Provide the [x, y] coordinate of the cell's center where the given text is located.  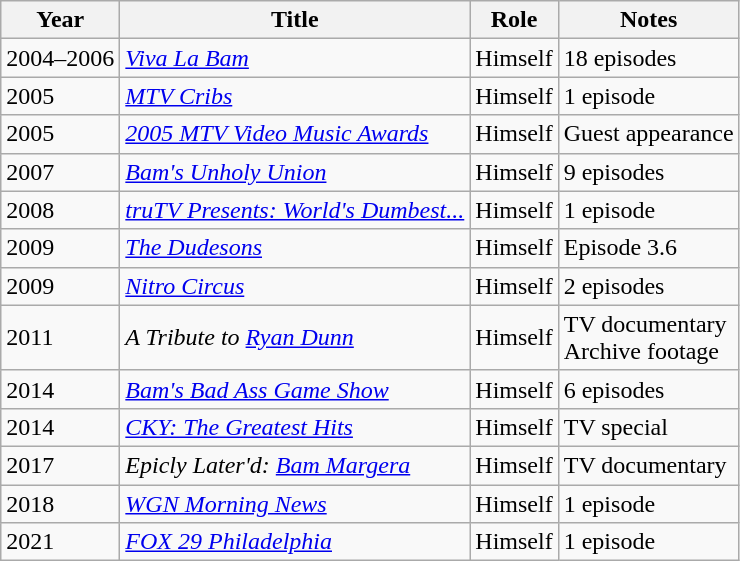
Title [295, 20]
TV documentary [648, 465]
Viva La Bam [295, 58]
MTV Cribs [295, 96]
Bam's Bad Ass Game Show [295, 389]
Role [514, 20]
FOX 29 Philadelphia [295, 542]
Nitro Circus [295, 286]
TV special [648, 427]
2011 [60, 338]
Notes [648, 20]
2008 [60, 210]
TV documentaryArchive footage [648, 338]
The Dudesons [295, 248]
18 episodes [648, 58]
WGN Morning News [295, 503]
Guest appearance [648, 134]
Year [60, 20]
Episode 3.6 [648, 248]
A Tribute to Ryan Dunn [295, 338]
2005 MTV Video Music Awards [295, 134]
2 episodes [648, 286]
2007 [60, 172]
Epicly Later'd: Bam Margera [295, 465]
6 episodes [648, 389]
2021 [60, 542]
Bam's Unholy Union [295, 172]
2004–2006 [60, 58]
9 episodes [648, 172]
truTV Presents: World's Dumbest... [295, 210]
2017 [60, 465]
CKY: The Greatest Hits [295, 427]
2018 [60, 503]
